For the text-containing cell, return its midpoint in (x, y) coordinate format. 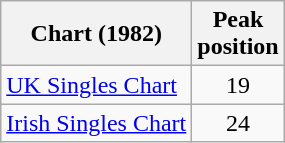
24 (238, 123)
Chart (1982) (96, 34)
Peakposition (238, 34)
19 (238, 85)
Irish Singles Chart (96, 123)
UK Singles Chart (96, 85)
